Capture the cell that displays the provided text and extract its [X, Y] central coordinate. 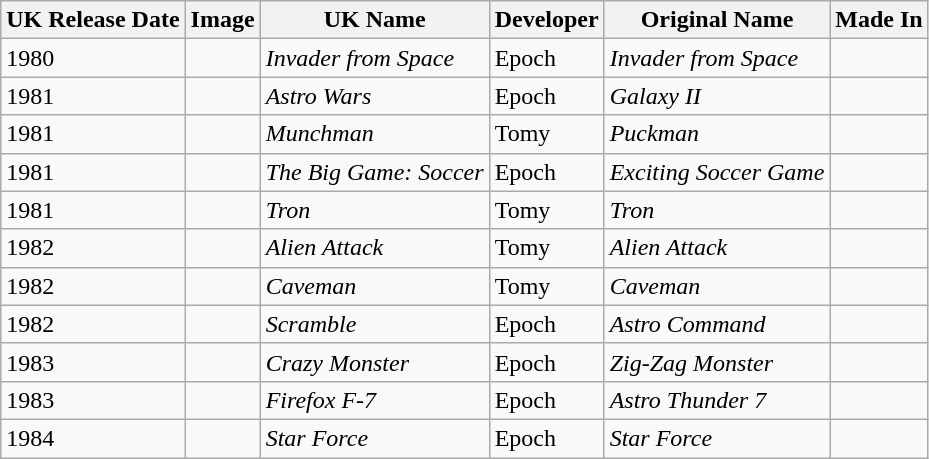
Astro Wars [374, 96]
The Big Game: Soccer [374, 172]
Exciting Soccer Game [717, 172]
Firefox F-7 [374, 400]
Puckman [717, 134]
UK Name [374, 20]
Munchman [374, 134]
Original Name [717, 20]
Image [222, 20]
Galaxy II [717, 96]
Zig-Zag Monster [717, 362]
Made In [879, 20]
Crazy Monster [374, 362]
1980 [93, 58]
1984 [93, 438]
Developer [546, 20]
Scramble [374, 324]
Astro Thunder 7 [717, 400]
Astro Command [717, 324]
UK Release Date [93, 20]
